Return [X, Y] of the center of cell containing provided text 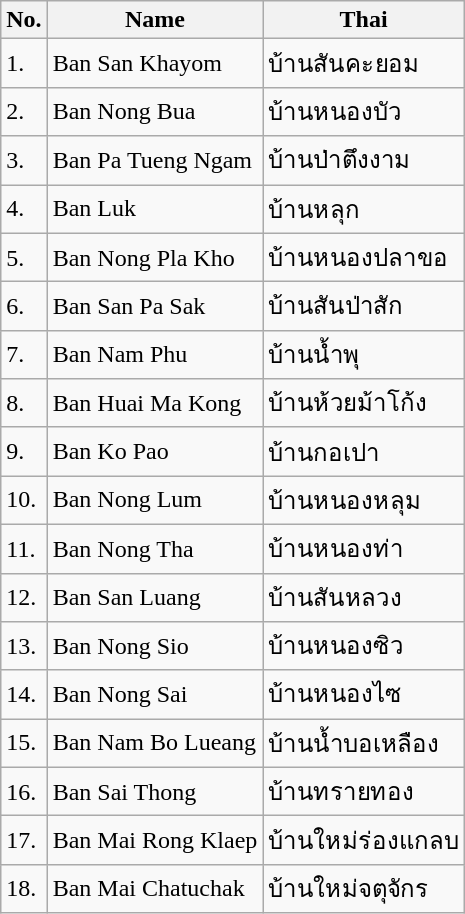
5. [24, 258]
Ban San Pa Sak [155, 306]
บ้านป่าตึงงาม [364, 160]
Ban Nong Sio [155, 646]
Ban Nong Tha [155, 548]
15. [24, 744]
Ban Nong Lum [155, 500]
Ban Mai Chatuchak [155, 888]
14. [24, 694]
Ban Huai Ma Kong [155, 404]
1. [24, 64]
บ้านใหม่ร่องแกลบ [364, 840]
Ban Mai Rong Klaep [155, 840]
Ban Nong Bua [155, 112]
6. [24, 306]
บ้านหนองซิว [364, 646]
10. [24, 500]
13. [24, 646]
บ้านสันคะยอม [364, 64]
บ้านทรายทอง [364, 792]
บ้านหนองไซ [364, 694]
บ้านสันหลวง [364, 598]
บ้านใหม่จตุจักร [364, 888]
Ban Nong Pla Kho [155, 258]
บ้านสันป่าสัก [364, 306]
9. [24, 452]
บ้านหนองหลุม [364, 500]
บ้านหลุก [364, 208]
บ้านกอเปา [364, 452]
บ้านหนองปลาขอ [364, 258]
บ้านห้วยม้าโก้ง [364, 404]
17. [24, 840]
11. [24, 548]
16. [24, 792]
No. [24, 20]
บ้านน้ำพุ [364, 354]
บ้านหนองท่า [364, 548]
Ban Ko Pao [155, 452]
2. [24, 112]
18. [24, 888]
Name [155, 20]
12. [24, 598]
Ban Sai Thong [155, 792]
บ้านน้ำบอเหลือง [364, 744]
4. [24, 208]
Ban San Khayom [155, 64]
Thai [364, 20]
Ban Nam Bo Lueang [155, 744]
Ban Nong Sai [155, 694]
บ้านหนองบัว [364, 112]
Ban Nam Phu [155, 354]
3. [24, 160]
Ban San Luang [155, 598]
7. [24, 354]
8. [24, 404]
Ban Luk [155, 208]
Ban Pa Tueng Ngam [155, 160]
